Capture the cell that displays the provided text and extract its [X, Y] central coordinate. 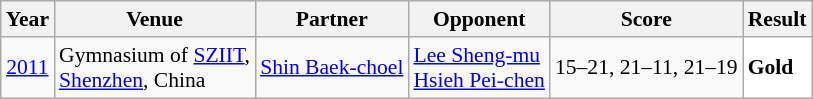
Opponent [478, 19]
Lee Sheng-mu Hsieh Pei-chen [478, 68]
Score [646, 19]
Gold [778, 68]
Gymnasium of SZIIT,Shenzhen, China [154, 68]
Result [778, 19]
Partner [332, 19]
2011 [28, 68]
15–21, 21–11, 21–19 [646, 68]
Venue [154, 19]
Shin Baek-choel [332, 68]
Year [28, 19]
